Capture the cell that displays the provided text and extract its [x, y] central coordinate. 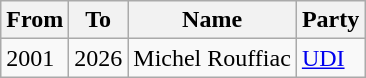
From [35, 20]
UDI [330, 58]
Michel Rouffiac [212, 58]
Party [330, 20]
Name [212, 20]
2001 [35, 58]
2026 [98, 58]
To [98, 20]
